Capture the cell that displays the provided text and extract its (x, y) central coordinate. 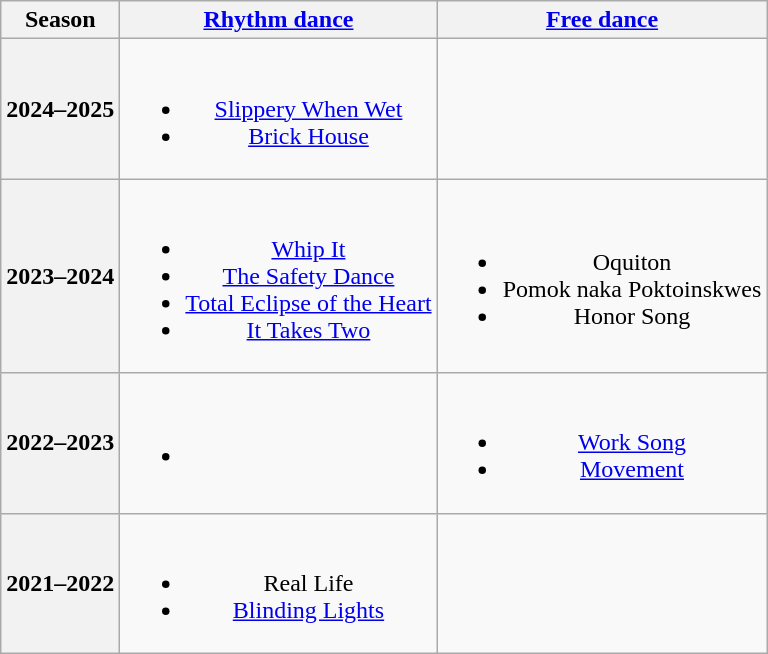
2024–2025 (60, 109)
Free dance (602, 20)
Real LifeBlinding Lights (278, 583)
Work SongMovement (602, 443)
Slippery When WetBrick House (278, 109)
OquitonPomok naka Poktoinskwes Honor Song (602, 276)
Season (60, 20)
Whip It The Safety Dance Total Eclipse of the Heart It Takes Two (278, 276)
Rhythm dance (278, 20)
2021–2022 (60, 583)
2023–2024 (60, 276)
2022–2023 (60, 443)
